For the text-containing cell, return its midpoint in [x, y] coordinate format. 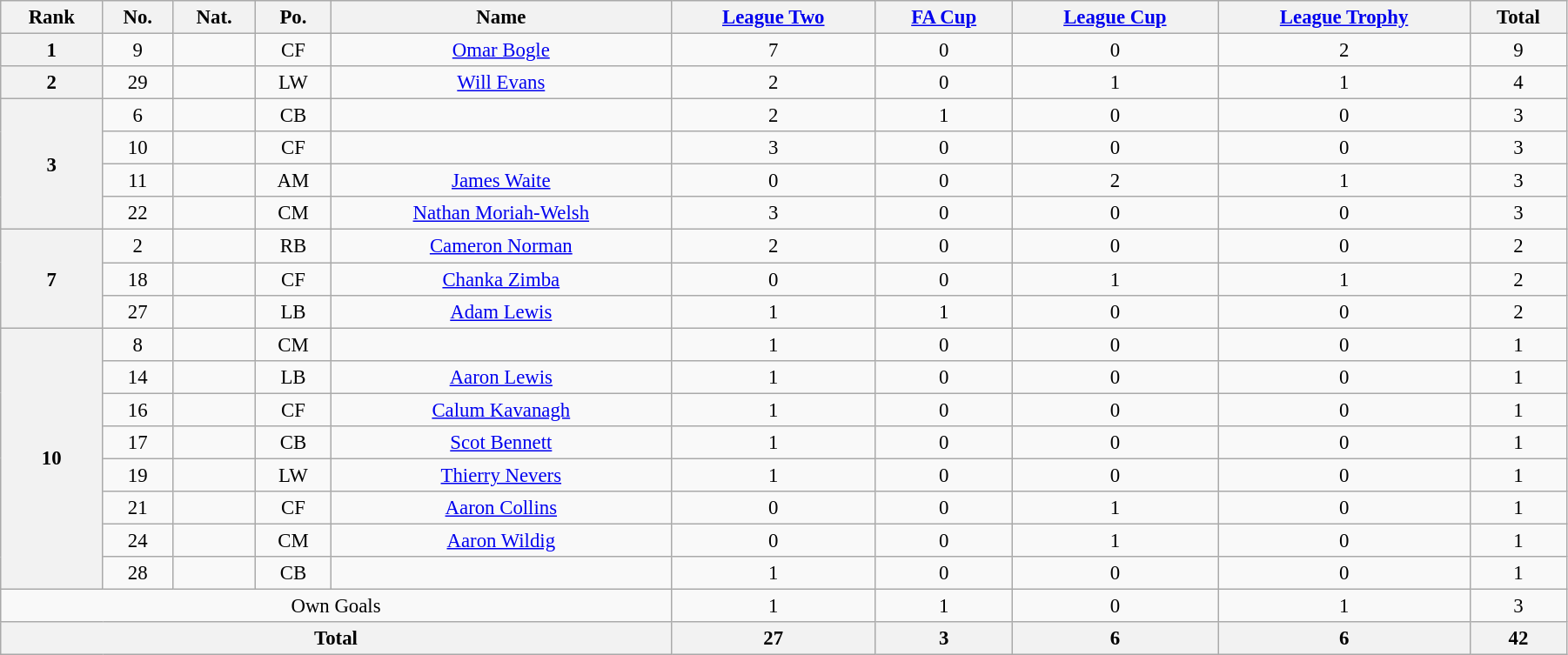
Will Evans [501, 83]
Rank [52, 17]
RB [294, 246]
14 [137, 377]
Scot Bennett [501, 443]
James Waite [501, 181]
Nathan Moriah-Welsh [501, 213]
Name [501, 17]
Aaron Wildig [501, 540]
Aaron Collins [501, 508]
11 [137, 181]
Chanka Zimba [501, 279]
19 [137, 475]
21 [137, 508]
Aaron Lewis [501, 377]
24 [137, 540]
Calum Kavanagh [501, 410]
FA Cup [943, 17]
4 [1519, 83]
29 [137, 83]
Thierry Nevers [501, 475]
Po. [294, 17]
AM [294, 181]
League Cup [1116, 17]
League Two [773, 17]
16 [137, 410]
Cameron Norman [501, 246]
Adam Lewis [501, 311]
22 [137, 213]
28 [137, 573]
Omar Bogle [501, 50]
42 [1519, 638]
Own Goals [336, 606]
8 [137, 344]
18 [137, 279]
League Trophy [1344, 17]
Nat. [214, 17]
No. [137, 17]
17 [137, 443]
